Search for the cell housing the specified text and yield its (X, Y) center coordinate. 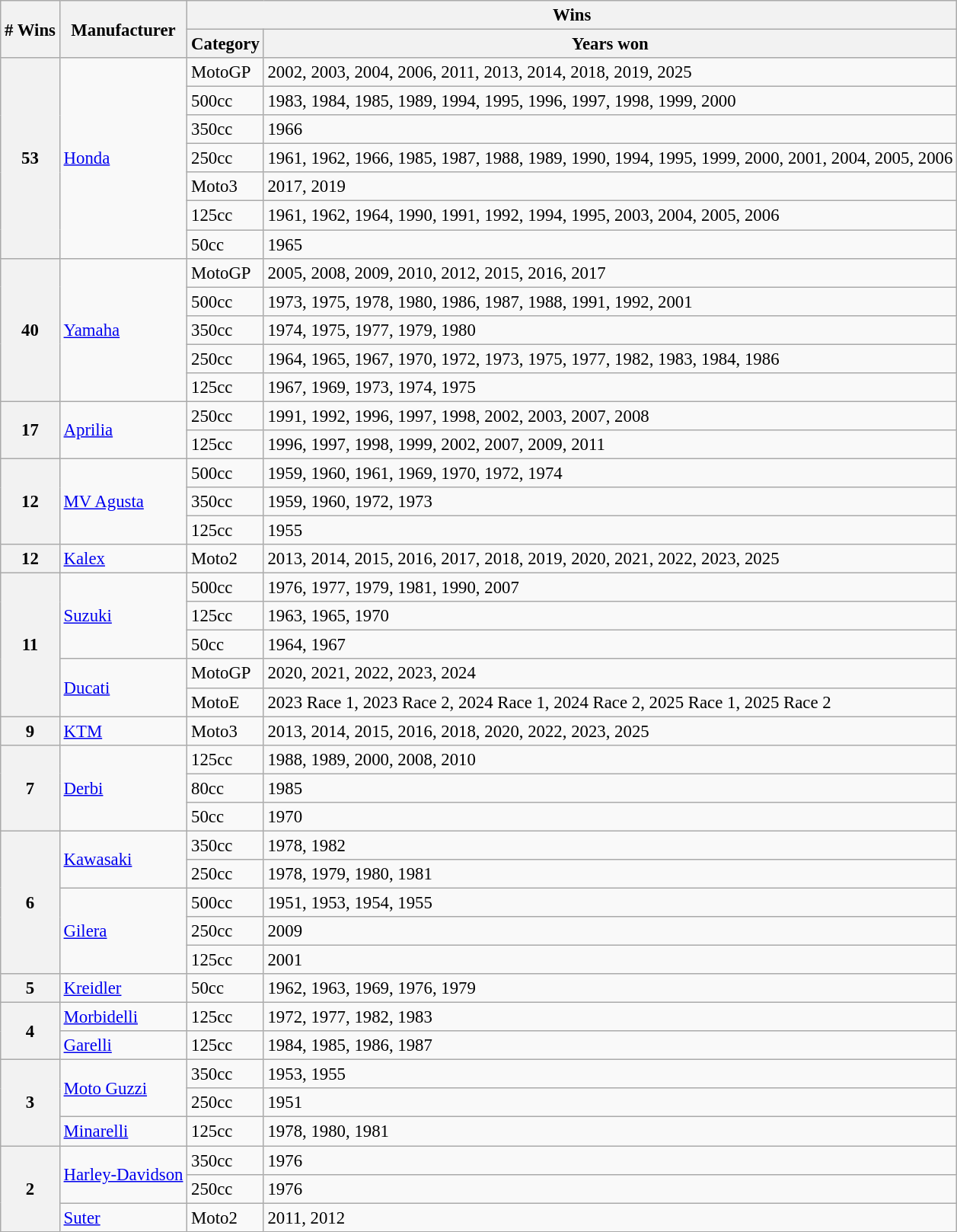
2020, 2021, 2022, 2023, 2024 (610, 674)
7 (30, 787)
1985 (610, 788)
1978, 1979, 1980, 1981 (610, 874)
Harley-Davidson (123, 1174)
2013, 2014, 2015, 2016, 2018, 2020, 2022, 2023, 2025 (610, 731)
2023 Race 1, 2023 Race 2, 2024 Race 1, 2024 Race 2, 2025 Race 1, 2025 Race 2 (610, 702)
80cc (225, 788)
1983, 1984, 1985, 1989, 1994, 1995, 1996, 1997, 1998, 1999, 2000 (610, 101)
1955 (610, 531)
2 (30, 1189)
1974, 1975, 1977, 1979, 1980 (610, 330)
1978, 1980, 1981 (610, 1131)
Aprilia (123, 429)
2017, 2019 (610, 187)
1996, 1997, 1998, 1999, 2002, 2007, 2009, 2011 (610, 445)
1966 (610, 129)
2001 (610, 960)
Kalex (123, 559)
6 (30, 902)
1951, 1953, 1954, 1955 (610, 902)
2011, 2012 (610, 1218)
1951 (610, 1103)
1963, 1965, 1970 (610, 616)
MV Agusta (123, 501)
Minarelli (123, 1131)
Derbi (123, 787)
Years won (610, 44)
Ducati (123, 688)
1964, 1967 (610, 645)
Moto Guzzi (123, 1089)
1961, 1962, 1964, 1990, 1991, 1992, 1994, 1995, 2003, 2004, 2005, 2006 (610, 215)
1973, 1975, 1978, 1980, 1986, 1987, 1988, 1991, 1992, 2001 (610, 302)
1991, 1992, 1996, 1997, 1998, 2002, 2003, 2007, 2008 (610, 416)
1959, 1960, 1961, 1969, 1970, 1972, 1974 (610, 473)
1976, 1977, 1979, 1981, 1990, 2007 (610, 588)
1953, 1955 (610, 1074)
2002, 2003, 2004, 2006, 2011, 2013, 2014, 2018, 2019, 2025 (610, 72)
Yamaha (123, 330)
9 (30, 731)
Kreidler (123, 988)
1964, 1965, 1967, 1970, 1972, 1973, 1975, 1977, 1982, 1983, 1984, 1986 (610, 359)
53 (30, 158)
Suzuki (123, 617)
1959, 1960, 1972, 1973 (610, 502)
1988, 1989, 2000, 2008, 2010 (610, 759)
1972, 1977, 1982, 1983 (610, 1017)
Category (225, 44)
1961, 1962, 1966, 1985, 1987, 1988, 1989, 1990, 1994, 1995, 1999, 2000, 2001, 2004, 2005, 2006 (610, 158)
2009 (610, 931)
1967, 1969, 1973, 1974, 1975 (610, 388)
1984, 1985, 1986, 1987 (610, 1045)
1962, 1963, 1969, 1976, 1979 (610, 988)
4 (30, 1031)
3 (30, 1103)
Suter (123, 1218)
17 (30, 429)
5 (30, 988)
1978, 1982 (610, 845)
2005, 2008, 2009, 2010, 2012, 2015, 2016, 2017 (610, 273)
Kawasaki (123, 859)
40 (30, 330)
2013, 2014, 2015, 2016, 2017, 2018, 2019, 2020, 2021, 2022, 2023, 2025 (610, 559)
1970 (610, 817)
Morbidelli (123, 1017)
Honda (123, 158)
MotoE (225, 702)
KTM (123, 731)
Manufacturer (123, 29)
1965 (610, 244)
11 (30, 645)
Garelli (123, 1045)
Gilera (123, 930)
# Wins (30, 29)
Wins (573, 15)
